Locate the cell with the specified text and output its (X, Y) center coordinate. 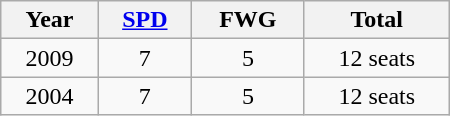
Year (50, 20)
2009 (50, 58)
Total (376, 20)
FWG (248, 20)
SPD (144, 20)
2004 (50, 96)
